Search for the cell housing the specified text and yield its (x, y) center coordinate. 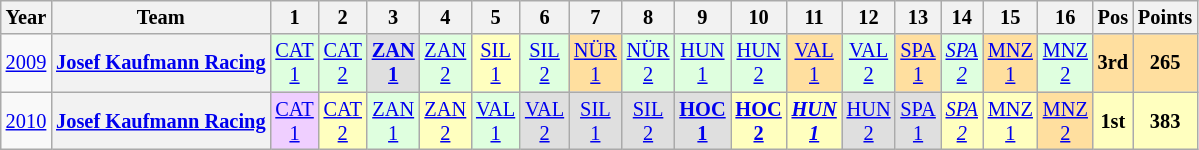
9 (702, 17)
3 (394, 17)
HOC2 (759, 121)
383 (1165, 121)
5 (496, 17)
1st (1113, 121)
Points (1165, 17)
Year (26, 17)
265 (1165, 63)
13 (918, 17)
HOC1 (702, 121)
1 (294, 17)
Pos (1113, 17)
7 (596, 17)
3rd (1113, 63)
NÜR1 (596, 63)
14 (962, 17)
2 (343, 17)
Team (160, 17)
10 (759, 17)
2010 (26, 121)
NÜR2 (648, 63)
8 (648, 17)
11 (814, 17)
4 (446, 17)
12 (869, 17)
6 (544, 17)
2009 (26, 63)
15 (1010, 17)
16 (1066, 17)
